Search for the cell housing the specified text and yield its (x, y) center coordinate. 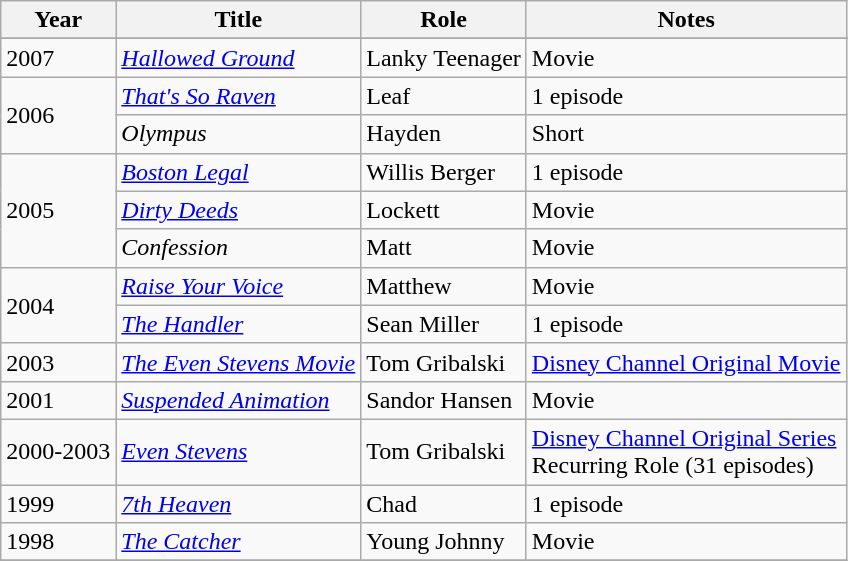
Willis Berger (444, 172)
That's So Raven (238, 96)
Role (444, 20)
Confession (238, 248)
Hallowed Ground (238, 58)
Lanky Teenager (444, 58)
Olympus (238, 134)
The Catcher (238, 542)
Hayden (444, 134)
Boston Legal (238, 172)
2006 (58, 115)
2007 (58, 58)
2003 (58, 362)
Sandor Hansen (444, 400)
Year (58, 20)
Suspended Animation (238, 400)
Leaf (444, 96)
Sean Miller (444, 324)
Disney Channel Original Movie (686, 362)
Chad (444, 503)
7th Heaven (238, 503)
Notes (686, 20)
Short (686, 134)
Raise Your Voice (238, 286)
Dirty Deeds (238, 210)
2000-2003 (58, 452)
The Even Stevens Movie (238, 362)
1998 (58, 542)
Matthew (444, 286)
Young Johnny (444, 542)
The Handler (238, 324)
Title (238, 20)
Disney Channel Original SeriesRecurring Role (31 episodes) (686, 452)
Lockett (444, 210)
2004 (58, 305)
1999 (58, 503)
Even Stevens (238, 452)
2001 (58, 400)
Matt (444, 248)
2005 (58, 210)
